From the cell containing the given text, extract its center point as [X, Y] coordinate. 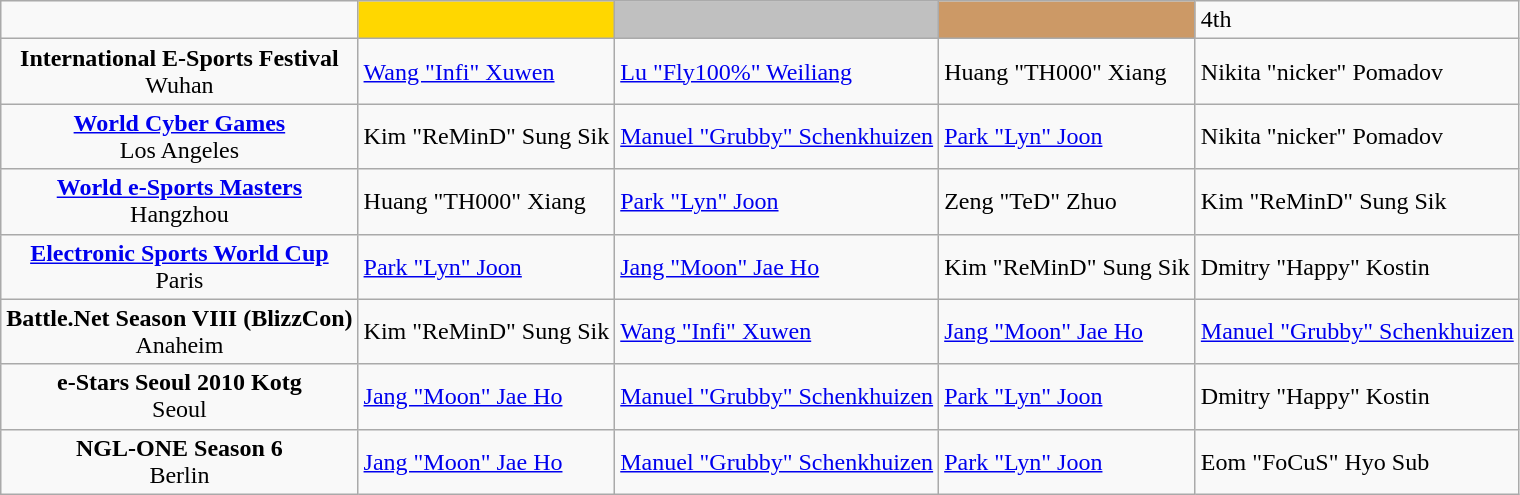
Eom "FoCuS" Hyo Sub [1357, 462]
World Cyber Games Los Angeles [180, 136]
Lu "Fly100%" Weiliang [777, 72]
NGL-ONE Season 6 Berlin [180, 462]
Battle.Net Season VIII (BlizzCon) Anaheim [180, 332]
e-Stars Seoul 2010 Kotg Seoul [180, 396]
Zeng "TeD" Zhuo [1068, 202]
World e-Sports Masters Hangzhou [180, 202]
Electronic Sports World Cup Paris [180, 266]
International E-Sports Festival Wuhan [180, 72]
4th [1357, 20]
